From the cell containing the given text, extract its center point as [X, Y] coordinate. 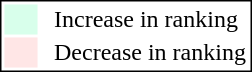
Increase in ranking [150, 19]
Decrease in ranking [150, 53]
